From the cell containing the given text, extract its center point as (X, Y) coordinate. 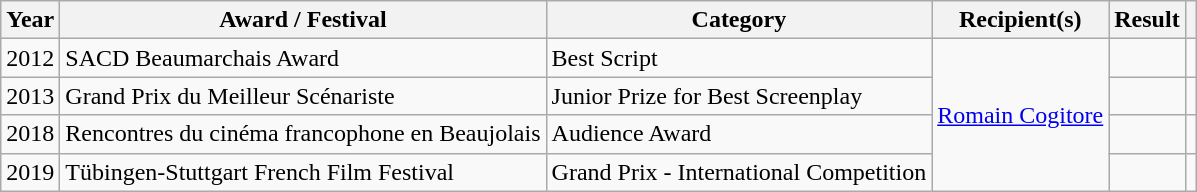
SACD Beaumarchais Award (303, 58)
Grand Prix du Meilleur Scénariste (303, 96)
Grand Prix - International Competition (739, 172)
Result (1147, 20)
Recipient(s) (1020, 20)
2012 (30, 58)
Year (30, 20)
Tübingen-Stuttgart French Film Festival (303, 172)
Rencontres du cinéma francophone en Beaujolais (303, 134)
Junior Prize for Best Screenplay (739, 96)
2013 (30, 96)
Best Script (739, 58)
Award / Festival (303, 20)
2018 (30, 134)
2019 (30, 172)
Audience Award (739, 134)
Category (739, 20)
Romain Cogitore (1020, 115)
